Identify which cell holds the provided text, then report its [x, y] central coordinate. 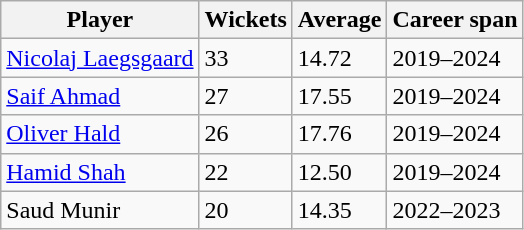
14.35 [340, 210]
Saif Ahmad [100, 96]
Career span [455, 20]
27 [246, 96]
17.76 [340, 134]
Player [100, 20]
2022–2023 [455, 210]
12.50 [340, 172]
Saud Munir [100, 210]
17.55 [340, 96]
Average [340, 20]
Nicolaj Laegsgaard [100, 58]
20 [246, 210]
Wickets [246, 20]
26 [246, 134]
Hamid Shah [100, 172]
22 [246, 172]
Oliver Hald [100, 134]
33 [246, 58]
14.72 [340, 58]
